Find where the given text appears and provide that cell's center as (X, Y) coordinate. 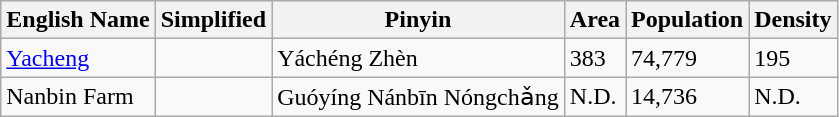
383 (594, 58)
Nanbin Farm (78, 97)
Area (594, 20)
Yacheng (78, 58)
English Name (78, 20)
Pinyin (418, 20)
74,779 (688, 58)
Population (688, 20)
Simplified (213, 20)
Guóyíng Nánbīn Nóngchǎng (418, 97)
Yáchéng Zhèn (418, 58)
195 (793, 58)
Density (793, 20)
14,736 (688, 97)
